Provide the (x, y) coordinate of the cell's center where the given text is located.  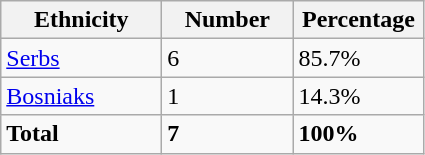
100% (358, 134)
Serbs (82, 58)
7 (228, 134)
Percentage (358, 20)
Ethnicity (82, 20)
Number (228, 20)
85.7% (358, 58)
1 (228, 96)
14.3% (358, 96)
6 (228, 58)
Total (82, 134)
Bosniaks (82, 96)
